Identify which cell holds the provided text, then report its [x, y] central coordinate. 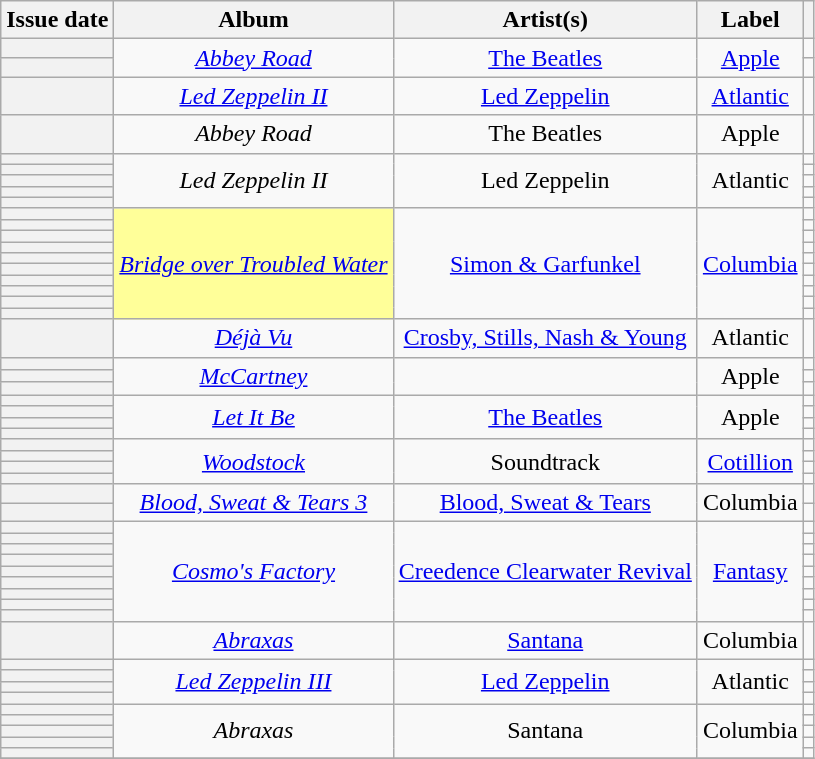
Déjà Vu [254, 338]
Let It Be [254, 417]
Cotillion [750, 461]
Label [750, 20]
Bridge over Troubled Water [254, 264]
Blood, Sweat & Tears 3 [254, 503]
Simon & Garfunkel [545, 264]
Soundtrack [545, 461]
Creedence Clearwater Revival [545, 572]
Led Zeppelin III [254, 681]
Crosby, Stills, Nash & Young [545, 338]
Blood, Sweat & Tears [545, 503]
Fantasy [750, 572]
Cosmo's Factory [254, 572]
Artist(s) [545, 20]
Album [254, 20]
McCartney [254, 376]
Issue date [58, 20]
Woodstock [254, 461]
